Pinpoint the cell where the given text exists, returning its (x, y) midpoint coordinate. 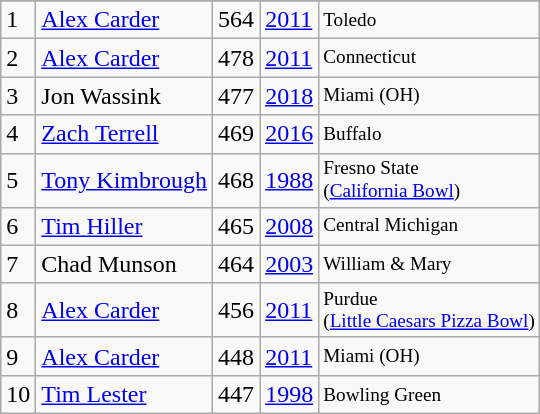
Jon Wassink (124, 96)
4 (18, 134)
2003 (290, 264)
2018 (290, 96)
478 (236, 58)
3 (18, 96)
Bowling Green (430, 394)
Central Michigan (430, 226)
10 (18, 394)
7 (18, 264)
Tim Hiller (124, 226)
Connecticut (430, 58)
1988 (290, 180)
Zach Terrell (124, 134)
Toledo (430, 20)
2016 (290, 134)
Fresno State(California Bowl) (430, 180)
464 (236, 264)
448 (236, 356)
Tony Kimbrough (124, 180)
9 (18, 356)
William & Mary (430, 264)
469 (236, 134)
465 (236, 226)
2008 (290, 226)
8 (18, 310)
1 (18, 20)
5 (18, 180)
Buffalo (430, 134)
2 (18, 58)
456 (236, 310)
447 (236, 394)
6 (18, 226)
1998 (290, 394)
468 (236, 180)
Chad Munson (124, 264)
564 (236, 20)
477 (236, 96)
Tim Lester (124, 394)
Purdue(Little Caesars Pizza Bowl) (430, 310)
